For the text-containing cell, return its midpoint in [X, Y] coordinate format. 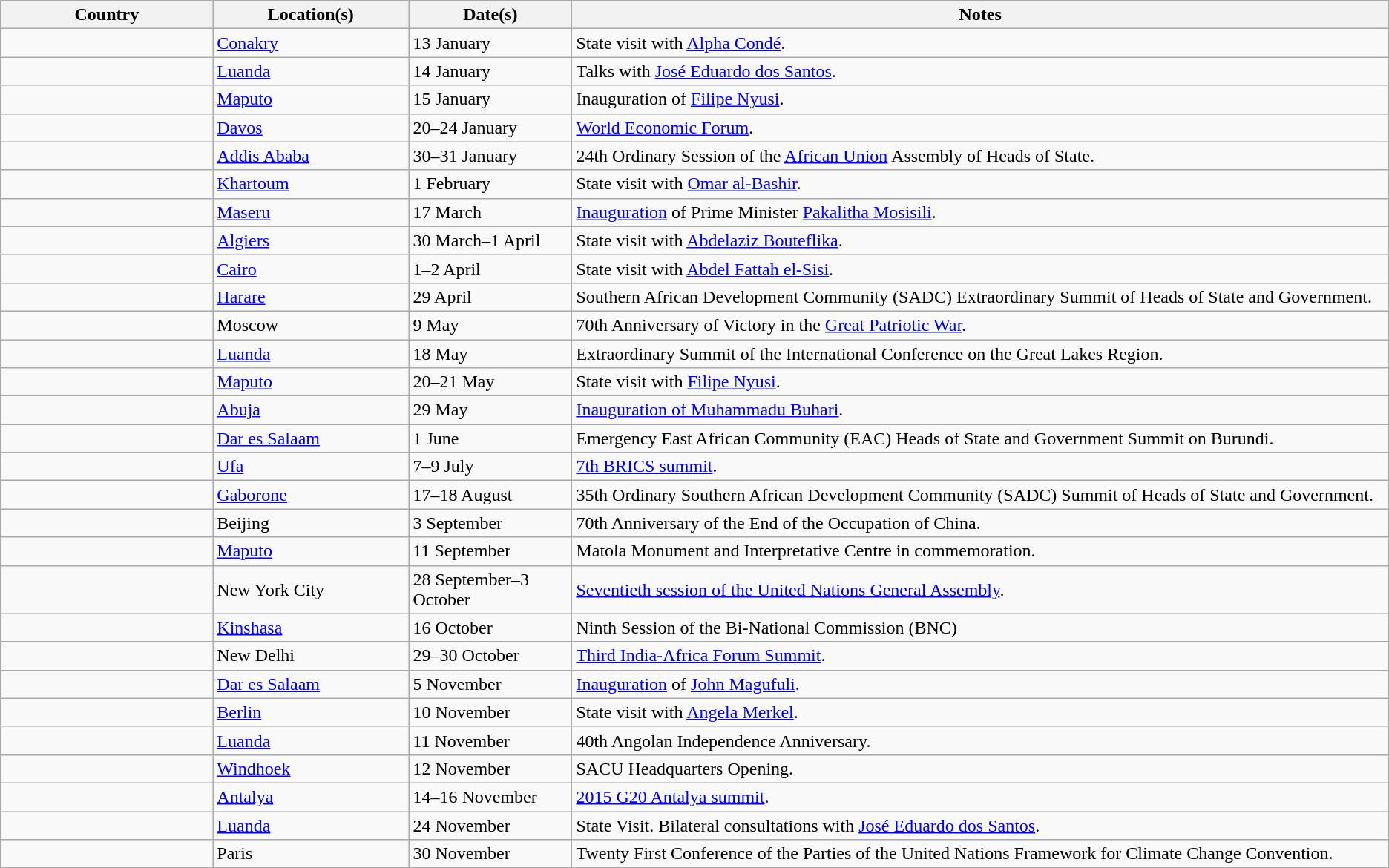
30–31 January [490, 156]
Harare [311, 297]
17–18 August [490, 495]
Date(s) [490, 15]
Twenty First Conference of the Parties of the United Nations Framework for Climate Change Convention. [980, 854]
20–24 January [490, 128]
State visit with Abdel Fattah el-Sisi. [980, 269]
30 November [490, 854]
Notes [980, 15]
29 May [490, 410]
Moscow [311, 325]
15 January [490, 99]
3 September [490, 523]
Inauguration of John Magufuli. [980, 684]
Cairo [311, 269]
Ufa [311, 467]
2015 G20 Antalya summit. [980, 797]
1–2 April [490, 269]
Inauguration of Prime Minister Pakalitha Mosisili. [980, 212]
Windhoek [311, 769]
7–9 July [490, 467]
Berlin [311, 712]
Addis Ababa [311, 156]
Paris [311, 854]
70th Anniversary of Victory in the Great Patriotic War. [980, 325]
7th BRICS summit. [980, 467]
1 June [490, 438]
11 September [490, 551]
Antalya [311, 797]
24th Ordinary Session of the African Union Assembly of Heads of State. [980, 156]
20–21 May [490, 382]
11 November [490, 740]
16 October [490, 628]
12 November [490, 769]
SACU Headquarters Opening. [980, 769]
Abuja [311, 410]
30 March–1 April [490, 240]
35th Ordinary Southern African Development Community (SADC) Summit of Heads of State and Government. [980, 495]
70th Anniversary of the End of the Occupation of China. [980, 523]
Inauguration of Filipe Nyusi. [980, 99]
18 May [490, 354]
Kinshasa [311, 628]
Third India-Africa Forum Summit. [980, 656]
29 April [490, 297]
Beijing [311, 523]
State visit with Angela Merkel. [980, 712]
Extraordinary Summit of the International Conference on the Great Lakes Region. [980, 354]
Maseru [311, 212]
40th Angolan Independence Anniversary. [980, 740]
Inauguration of Muhammadu Buhari. [980, 410]
5 November [490, 684]
14–16 November [490, 797]
State visit with Omar al-Bashir. [980, 184]
Country [107, 15]
Emergency East African Community (EAC) Heads of State and Government Summit on Burundi. [980, 438]
24 November [490, 826]
1 February [490, 184]
Ninth Session of the Bi-National Commission (BNC) [980, 628]
State visit with Filipe Nyusi. [980, 382]
10 November [490, 712]
13 January [490, 43]
Algiers [311, 240]
29–30 October [490, 656]
Gaborone [311, 495]
14 January [490, 71]
Conakry [311, 43]
Davos [311, 128]
Seventieth session of the United Nations General Assembly. [980, 589]
9 May [490, 325]
Southern African Development Community (SADC) Extraordinary Summit of Heads of State and Government. [980, 297]
State Visit. Bilateral consultations with José Eduardo dos Santos. [980, 826]
Khartoum [311, 184]
State visit with Alpha Condé. [980, 43]
28 September–3 October [490, 589]
Matola Monument and Interpretative Centre in commemoration. [980, 551]
17 March [490, 212]
State visit with Abdelaziz Bouteflika. [980, 240]
New Delhi [311, 656]
World Economic Forum. [980, 128]
Location(s) [311, 15]
Talks with José Eduardo dos Santos. [980, 71]
New York City [311, 589]
